Locate the cell with the specified text and output its [x, y] center coordinate. 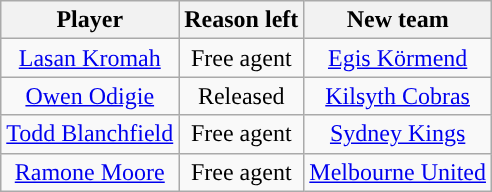
Owen Odigie [90, 96]
Sydney Kings [398, 134]
Ramone Moore [90, 172]
Player [90, 20]
Reason left [242, 20]
Kilsyth Cobras [398, 96]
New team [398, 20]
Todd Blanchfield [90, 134]
Egis Körmend [398, 58]
Lasan Kromah [90, 58]
Melbourne United [398, 172]
Released [242, 96]
